Locate the cell with the specified text and output its (X, Y) center coordinate. 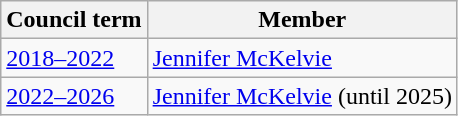
2018–2022 (74, 58)
Member (302, 20)
Jennifer McKelvie (302, 58)
Council term (74, 20)
Jennifer McKelvie (until 2025) (302, 96)
2022–2026 (74, 96)
